From the cell containing the given text, extract its center point as (X, Y) coordinate. 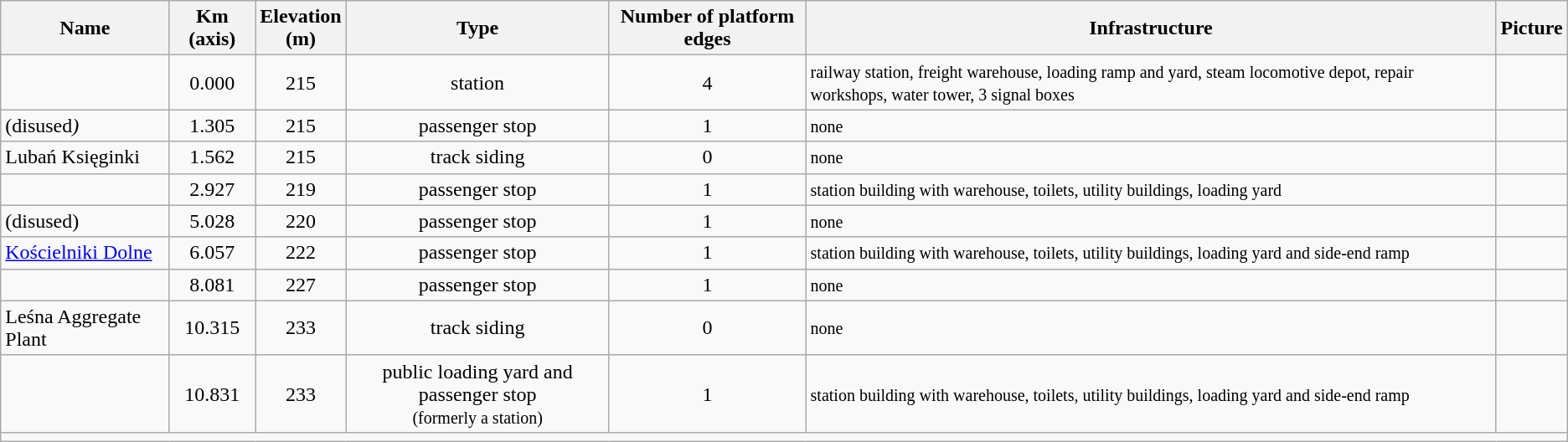
222 (301, 253)
station building with warehouse, toilets, utility buildings, loading yard (1151, 189)
Number of platform edges (707, 28)
Elevation(m) (301, 28)
5.028 (213, 221)
1.562 (213, 157)
2.927 (213, 189)
Name (85, 28)
Km (axis) (213, 28)
10.831 (213, 393)
Kościelniki Dolne (85, 253)
Leśna Aggregate Plant (85, 328)
227 (301, 285)
0.000 (213, 82)
220 (301, 221)
10.315 (213, 328)
6.057 (213, 253)
Lubań Księginki (85, 157)
Type (477, 28)
station (477, 82)
railway station, freight warehouse, loading ramp and yard, steam locomotive depot, repair workshops, water tower, 3 signal boxes (1151, 82)
219 (301, 189)
Picture (1531, 28)
8.081 (213, 285)
1.305 (213, 126)
public loading yard and passenger stop(formerly a station) (477, 393)
Infrastructure (1151, 28)
4 (707, 82)
